Search for the cell housing the specified text and yield its (x, y) center coordinate. 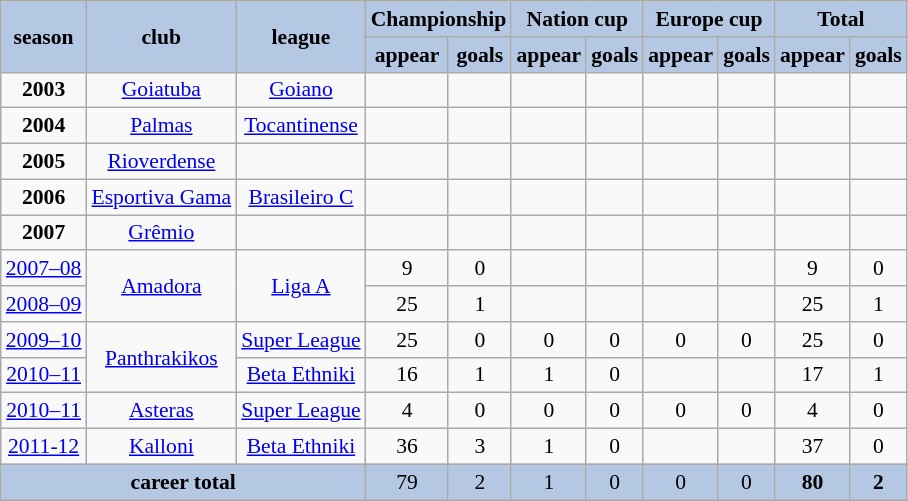
Panthrakikos (161, 358)
Nation cup (577, 19)
2008–09 (44, 304)
club (161, 36)
3 (480, 447)
career total (184, 482)
2009–10 (44, 340)
Tocantinense (300, 126)
league (300, 36)
Esportiva Gama (161, 197)
2004 (44, 126)
2007 (44, 233)
Amadora (161, 286)
36 (408, 447)
17 (812, 375)
Rioverdense (161, 162)
Europe cup (709, 19)
80 (812, 482)
Palmas (161, 126)
Grêmio (161, 233)
2005 (44, 162)
2006 (44, 197)
16 (408, 375)
Asteras (161, 411)
Goiano (300, 90)
2007–08 (44, 269)
Kalloni (161, 447)
2003 (44, 90)
Liga A (300, 286)
Total (841, 19)
Brasileiro C (300, 197)
Goiatuba (161, 90)
2011-12 (44, 447)
season (44, 36)
Championship (439, 19)
79 (408, 482)
37 (812, 447)
